Return (X, Y) of the center of cell containing provided text 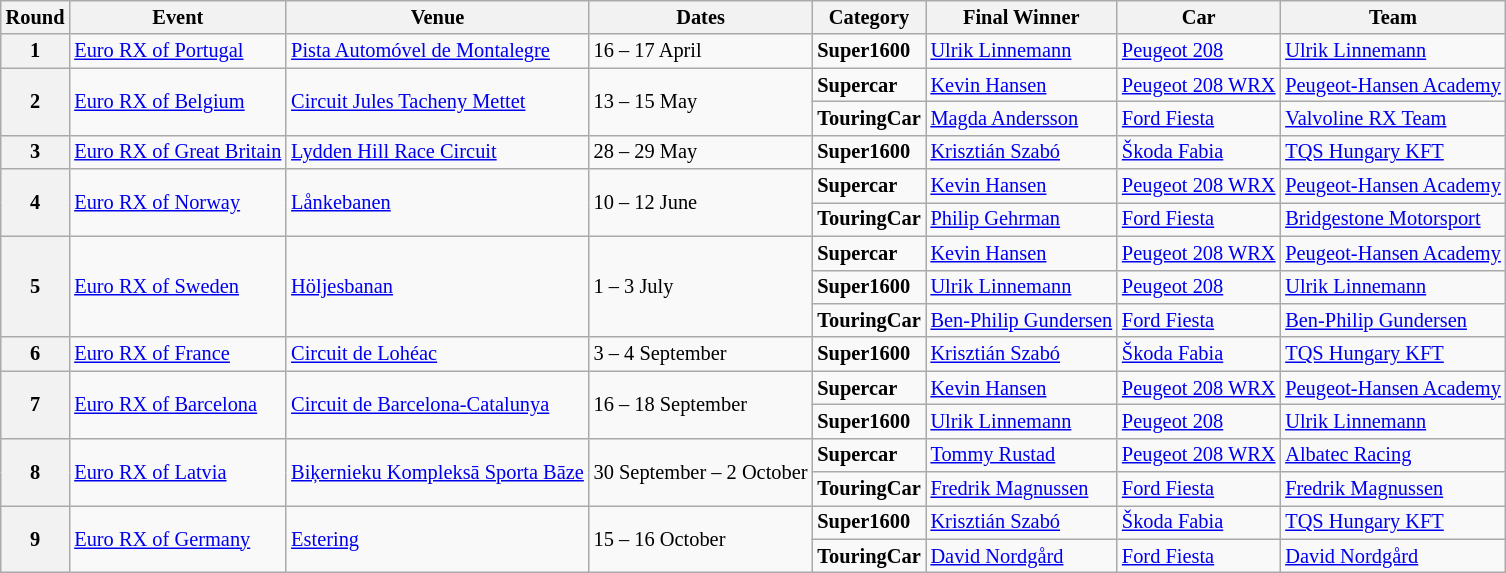
Lydden Hill Race Circuit (437, 152)
5 (36, 286)
Category (868, 17)
16 – 17 April (701, 51)
Euro RX of Norway (178, 202)
Event (178, 17)
9 (36, 538)
Venue (437, 17)
10 – 12 June (701, 202)
1 (36, 51)
Biķernieku Kompleksā Sporta Bāze (437, 472)
Circuit de Barcelona-Catalunya (437, 404)
6 (36, 354)
Team (1392, 17)
2 (36, 102)
3 (36, 152)
Albatec Racing (1392, 455)
Final Winner (1022, 17)
Euro RX of Portugal (178, 51)
7 (36, 404)
4 (36, 202)
3 – 4 September (701, 354)
Euro RX of France (178, 354)
Euro RX of Latvia (178, 472)
Bridgestone Motorsport (1392, 219)
Pista Automóvel de Montalegre (437, 51)
Philip Gehrman (1022, 219)
Car (1198, 17)
Euro RX of Barcelona (178, 404)
Magda Andersson (1022, 118)
8 (36, 472)
Euro RX of Great Britain (178, 152)
Estering (437, 538)
Tommy Rustad (1022, 455)
Round (36, 17)
Lånkebanen (437, 202)
15 – 16 October (701, 538)
16 – 18 September (701, 404)
Höljesbanan (437, 286)
Euro RX of Belgium (178, 102)
Euro RX of Sweden (178, 286)
Circuit Jules Tacheny Mettet (437, 102)
28 – 29 May (701, 152)
30 September – 2 October (701, 472)
13 – 15 May (701, 102)
Valvoline RX Team (1392, 118)
Euro RX of Germany (178, 538)
1 – 3 July (701, 286)
Circuit de Lohéac (437, 354)
Dates (701, 17)
